Return [X, Y] of the center of cell containing provided text 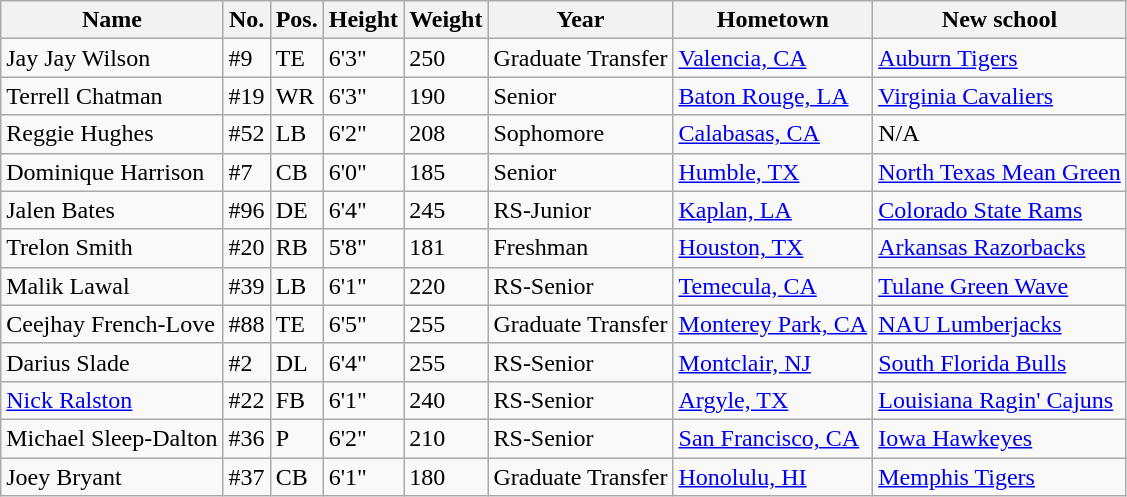
#19 [246, 96]
Ceejhay French-Love [112, 324]
#39 [246, 286]
Jalen Bates [112, 210]
Colorado State Rams [1000, 210]
Michael Sleep-Dalton [112, 438]
Height [363, 20]
Baton Rouge, LA [773, 96]
5'8" [363, 248]
#22 [246, 400]
Sophomore [580, 134]
#36 [246, 438]
Louisiana Ragin' Cajuns [1000, 400]
Virginia Cavaliers [1000, 96]
DE [296, 210]
No. [246, 20]
181 [446, 248]
Humble, TX [773, 172]
Nick Ralston [112, 400]
Terrell Chatman [112, 96]
Darius Slade [112, 362]
Honolulu, HI [773, 477]
245 [446, 210]
Joey Bryant [112, 477]
Malik Lawal [112, 286]
Montclair, NJ [773, 362]
Calabasas, CA [773, 134]
RB [296, 248]
#7 [246, 172]
#88 [246, 324]
6'5" [363, 324]
Argyle, TX [773, 400]
Arkansas Razorbacks [1000, 248]
#96 [246, 210]
250 [446, 58]
Pos. [296, 20]
185 [446, 172]
Auburn Tigers [1000, 58]
NAU Lumberjacks [1000, 324]
#20 [246, 248]
P [296, 438]
#2 [246, 362]
6'0" [363, 172]
DL [296, 362]
Valencia, CA [773, 58]
Iowa Hawkeyes [1000, 438]
Trelon Smith [112, 248]
#9 [246, 58]
N/A [1000, 134]
Freshman [580, 248]
Reggie Hughes [112, 134]
Jay Jay Wilson [112, 58]
WR [296, 96]
190 [446, 96]
FB [296, 400]
Monterey Park, CA [773, 324]
#37 [246, 477]
Year [580, 20]
North Texas Mean Green [1000, 172]
New school [1000, 20]
Weight [446, 20]
#52 [246, 134]
210 [446, 438]
240 [446, 400]
RS-Junior [580, 210]
Name [112, 20]
Memphis Tigers [1000, 477]
San Francisco, CA [773, 438]
Dominique Harrison [112, 172]
Temecula, CA [773, 286]
220 [446, 286]
208 [446, 134]
Kaplan, LA [773, 210]
South Florida Bulls [1000, 362]
180 [446, 477]
Tulane Green Wave [1000, 286]
Hometown [773, 20]
Houston, TX [773, 248]
